Return [x, y] of the center of cell containing provided text 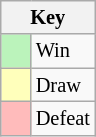
Draw [63, 85]
Key [48, 17]
Defeat [63, 118]
Win [63, 51]
